Determine the (x, y) coordinate at the center of the cell enclosing the given text.  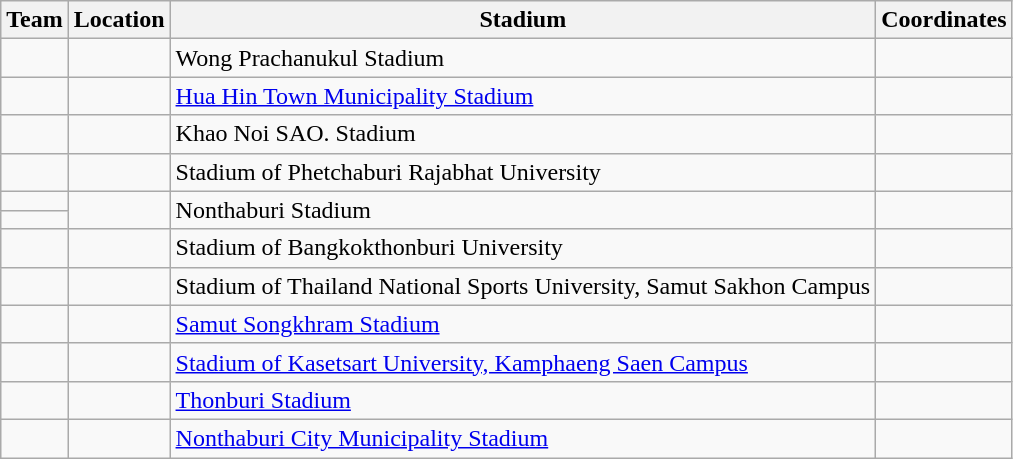
Samut Songkhram Stadium (523, 324)
Team (35, 20)
Location (119, 20)
Stadium (523, 20)
Hua Hin Town Municipality Stadium (523, 96)
Wong Prachanukul Stadium (523, 58)
Thonburi Stadium (523, 400)
Coordinates (944, 20)
Khao Noi SAO. Stadium (523, 134)
Nonthaburi Stadium (523, 210)
Stadium of Thailand National Sports University, Samut Sakhon Campus (523, 286)
Nonthaburi City Municipality Stadium (523, 438)
Stadium of Phetchaburi Rajabhat University (523, 172)
Stadium of Bangkokthonburi University (523, 248)
Stadium of Kasetsart University, Kamphaeng Saen Campus (523, 362)
